Provide the (X, Y) coordinate of the cell's center where the given text is located.  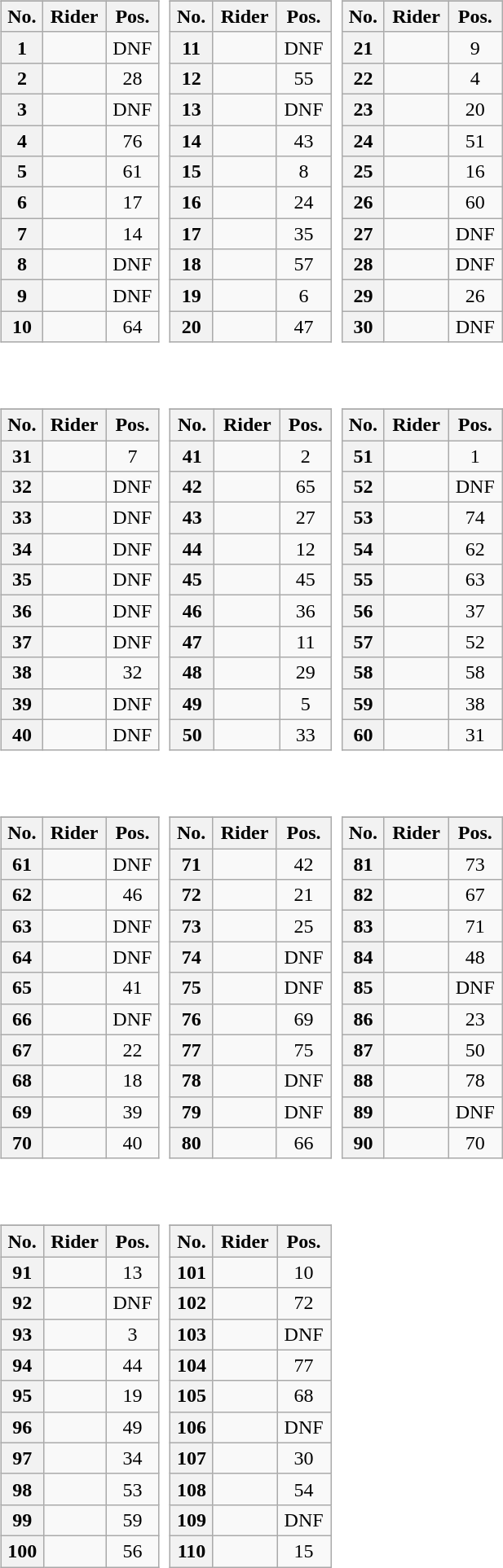
87 (363, 1050)
82 (363, 895)
88 (363, 1081)
95 (22, 1396)
97 (22, 1458)
90 (363, 1143)
81 (363, 864)
No. Rider Pos. 71 42 72 21 73 25 74 DNF 75 DNF 76 69 77 75 78 DNF 79 DNF 80 66 (253, 977)
79 (192, 1112)
108 (192, 1489)
84 (363, 957)
94 (22, 1365)
107 (192, 1458)
110 (192, 1551)
89 (363, 1112)
93 (22, 1334)
80 (192, 1143)
100 (22, 1551)
86 (363, 1019)
105 (192, 1396)
91 (22, 1272)
102 (192, 1303)
83 (363, 926)
106 (192, 1427)
109 (192, 1520)
103 (192, 1334)
85 (363, 988)
104 (192, 1365)
101 (192, 1272)
No. Rider Pos. 41 2 42 65 43 27 44 12 45 45 46 36 47 11 48 29 49 5 50 33 (253, 569)
98 (22, 1489)
99 (22, 1520)
96 (22, 1427)
92 (22, 1303)
